Provide the [x, y] coordinate of the cell's center where the given text is located.  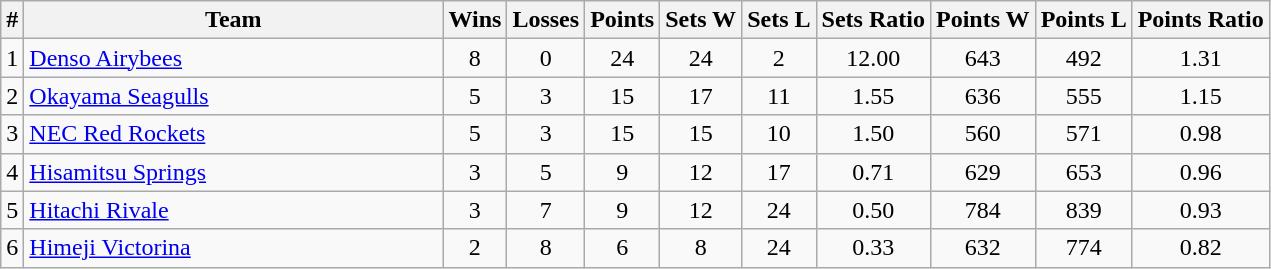
571 [1084, 134]
632 [982, 248]
1.55 [873, 96]
12.00 [873, 58]
1 [12, 58]
0.71 [873, 172]
11 [779, 96]
# [12, 20]
555 [1084, 96]
643 [982, 58]
653 [1084, 172]
1.50 [873, 134]
4 [12, 172]
Sets Ratio [873, 20]
Points W [982, 20]
Team [234, 20]
784 [982, 210]
1.15 [1200, 96]
Sets W [701, 20]
Sets L [779, 20]
492 [1084, 58]
0.98 [1200, 134]
0.33 [873, 248]
NEC Red Rockets [234, 134]
636 [982, 96]
Points [622, 20]
0 [546, 58]
10 [779, 134]
Himeji Victorina [234, 248]
0.93 [1200, 210]
Losses [546, 20]
0.82 [1200, 248]
0.96 [1200, 172]
839 [1084, 210]
1.31 [1200, 58]
Hisamitsu Springs [234, 172]
Wins [475, 20]
Points L [1084, 20]
560 [982, 134]
Okayama Seagulls [234, 96]
774 [1084, 248]
629 [982, 172]
7 [546, 210]
Hitachi Rivale [234, 210]
Denso Airybees [234, 58]
0.50 [873, 210]
Points Ratio [1200, 20]
